For the text-containing cell, return its midpoint in (x, y) coordinate format. 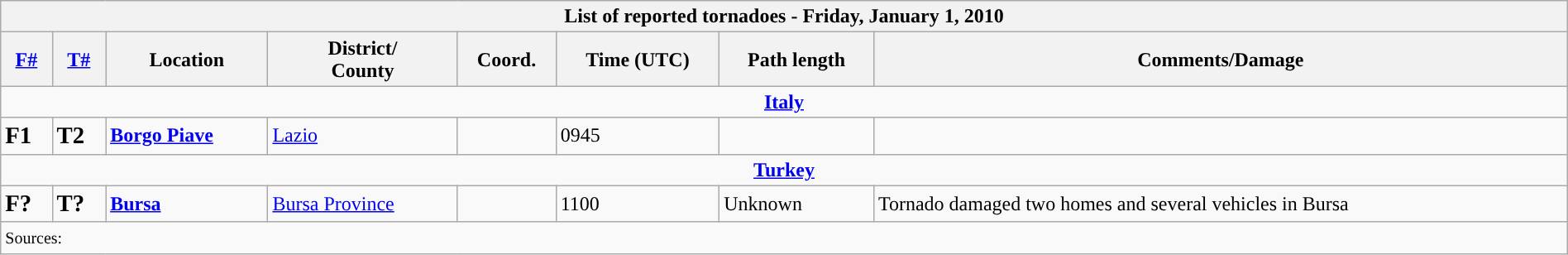
Bursa Province (362, 204)
T2 (79, 136)
Location (187, 60)
Path length (797, 60)
Comments/Damage (1221, 60)
T# (79, 60)
Time (UTC) (638, 60)
F? (26, 204)
Unknown (797, 204)
District/County (362, 60)
F1 (26, 136)
T? (79, 204)
List of reported tornadoes - Friday, January 1, 2010 (784, 17)
F# (26, 60)
Borgo Piave (187, 136)
Coord. (506, 60)
Sources: (784, 238)
Turkey (784, 170)
Lazio (362, 136)
Tornado damaged two homes and several vehicles in Bursa (1221, 204)
Bursa (187, 204)
Italy (784, 102)
1100 (638, 204)
0945 (638, 136)
